Detect which cell encompasses the target text, then output its [X, Y] center coordinate. 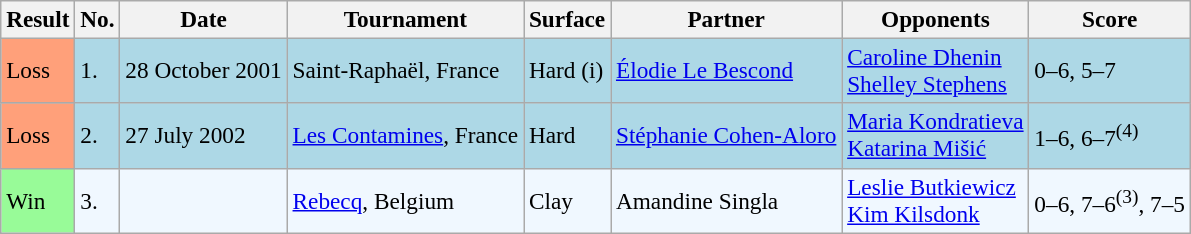
Date [204, 19]
Partner [726, 19]
2. [98, 136]
Élodie Le Bescond [726, 70]
Caroline Dhenin Shelley Stephens [936, 70]
Surface [568, 19]
Rebecq, Belgium [405, 200]
Hard (i) [568, 70]
Tournament [405, 19]
Score [1110, 19]
Stéphanie Cohen-Aloro [726, 136]
Saint-Raphaël, France [405, 70]
Amandine Singla [726, 200]
Opponents [936, 19]
Result [38, 19]
27 July 2002 [204, 136]
1–6, 6–7(4) [1110, 136]
1. [98, 70]
3. [98, 200]
0–6, 5–7 [1110, 70]
Hard [568, 136]
Leslie Butkiewicz Kim Kilsdonk [936, 200]
28 October 2001 [204, 70]
Maria Kondratieva Katarina Mišić [936, 136]
Clay [568, 200]
0–6, 7–6(3), 7–5 [1110, 200]
Les Contamines, France [405, 136]
Win [38, 200]
No. [98, 19]
